From the cell containing the given text, extract its center point as [X, Y] coordinate. 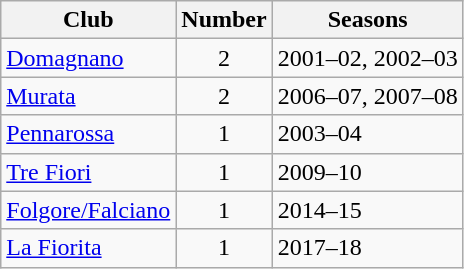
2009–10 [368, 172]
Seasons [368, 20]
La Fiorita [88, 248]
Folgore/Falciano [88, 210]
Tre Fiori [88, 172]
2014–15 [368, 210]
2017–18 [368, 248]
Pennarossa [88, 134]
2006–07, 2007–08 [368, 96]
Domagnano [88, 58]
2001–02, 2002–03 [368, 58]
Club [88, 20]
Murata [88, 96]
2003–04 [368, 134]
Number [224, 20]
